Search for the cell housing the specified text and yield its [X, Y] center coordinate. 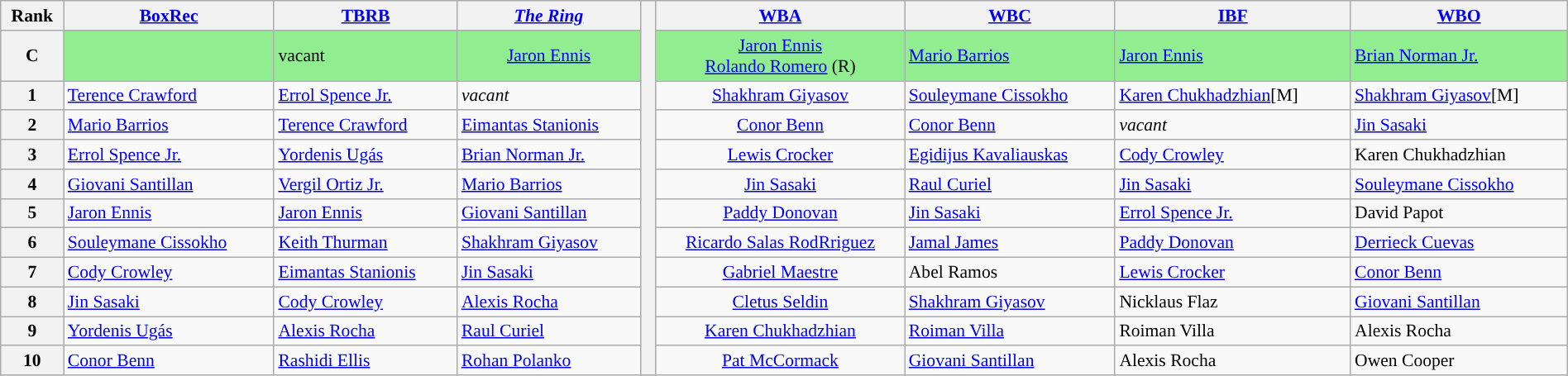
Jaron EnnisRolando Romero (R) [780, 56]
WBA [780, 16]
Pat McCormack [780, 361]
Derrieck Cuevas [1459, 243]
Gabriel Maestre [780, 273]
WBC [1011, 16]
Owen Cooper [1459, 361]
Rohan Polanko [549, 361]
10 [32, 361]
Rank [32, 16]
2 [32, 126]
Abel Ramos [1011, 273]
IBF [1232, 16]
Jamal James [1011, 243]
TBRB [366, 16]
1 [32, 96]
8 [32, 302]
The Ring [549, 16]
Shakhram Giyasov[M] [1459, 96]
Vergil Ortiz Jr. [366, 184]
5 [32, 213]
Egidijus Kavaliauskas [1011, 155]
BoxRec [169, 16]
Ricardo Salas RodRriguez [780, 243]
C [32, 56]
Nicklaus Flaz [1232, 302]
3 [32, 155]
Cletus Seldin [780, 302]
Rashidi Ellis [366, 361]
David Papot [1459, 213]
4 [32, 184]
7 [32, 273]
WBO [1459, 16]
6 [32, 243]
9 [32, 331]
Karen Chukhadzhian[M] [1232, 96]
Keith Thurman [366, 243]
